Determine the [X, Y] coordinate at the center of the cell enclosing the given text.  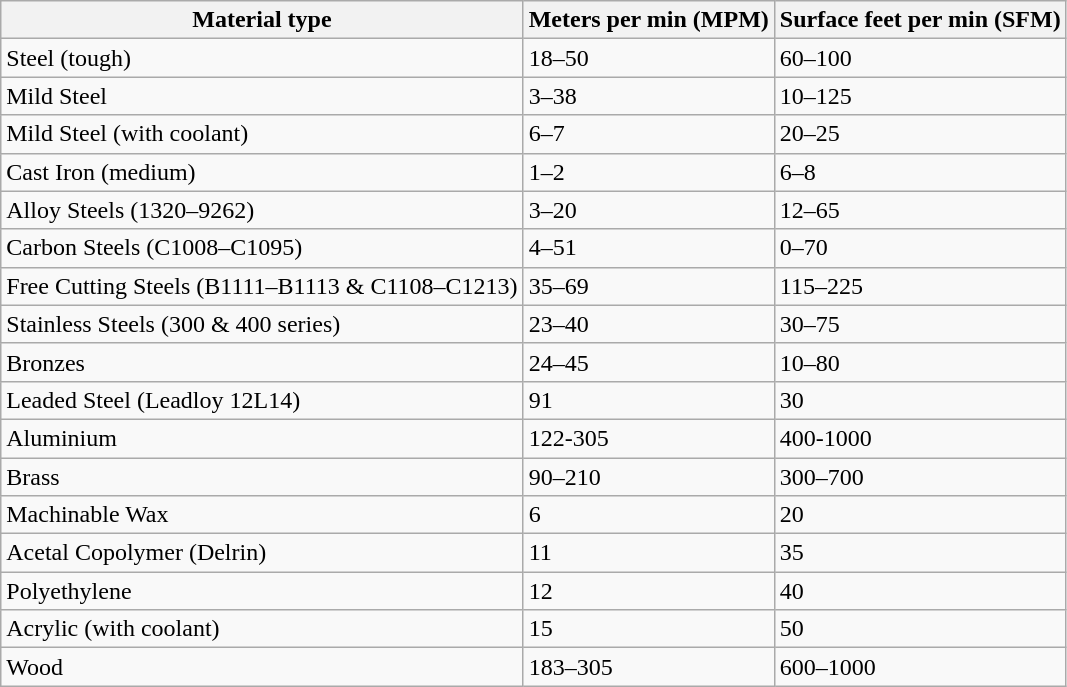
15 [648, 629]
18–50 [648, 58]
23–40 [648, 324]
6–7 [648, 134]
122-305 [648, 438]
30–75 [920, 324]
Surface feet per min (SFM) [920, 20]
Leaded Steel (Leadloy 12L14) [262, 400]
35–69 [648, 286]
Bronzes [262, 362]
Meters per min (MPM) [648, 20]
Alloy Steels (1320–9262) [262, 210]
40 [920, 591]
50 [920, 629]
10–80 [920, 362]
Steel (tough) [262, 58]
Polyethylene [262, 591]
Machinable Wax [262, 515]
12–65 [920, 210]
Cast Iron (medium) [262, 172]
11 [648, 553]
115–225 [920, 286]
12 [648, 591]
Free Cutting Steels (B1111–B1113 & C1108–C1213) [262, 286]
Mild Steel (with coolant) [262, 134]
24–45 [648, 362]
6 [648, 515]
60–100 [920, 58]
0–70 [920, 248]
20 [920, 515]
4–51 [648, 248]
Brass [262, 477]
600–1000 [920, 667]
30 [920, 400]
Wood [262, 667]
3–20 [648, 210]
6–8 [920, 172]
3–38 [648, 96]
90–210 [648, 477]
Acetal Copolymer (Delrin) [262, 553]
Acrylic (with coolant) [262, 629]
Stainless Steels (300 & 400 series) [262, 324]
1–2 [648, 172]
Mild Steel [262, 96]
10–125 [920, 96]
20–25 [920, 134]
183–305 [648, 667]
Material type [262, 20]
91 [648, 400]
300–700 [920, 477]
400-1000 [920, 438]
35 [920, 553]
Carbon Steels (C1008–C1095) [262, 248]
Aluminium [262, 438]
